Locate the cell with the specified text and output its [x, y] center coordinate. 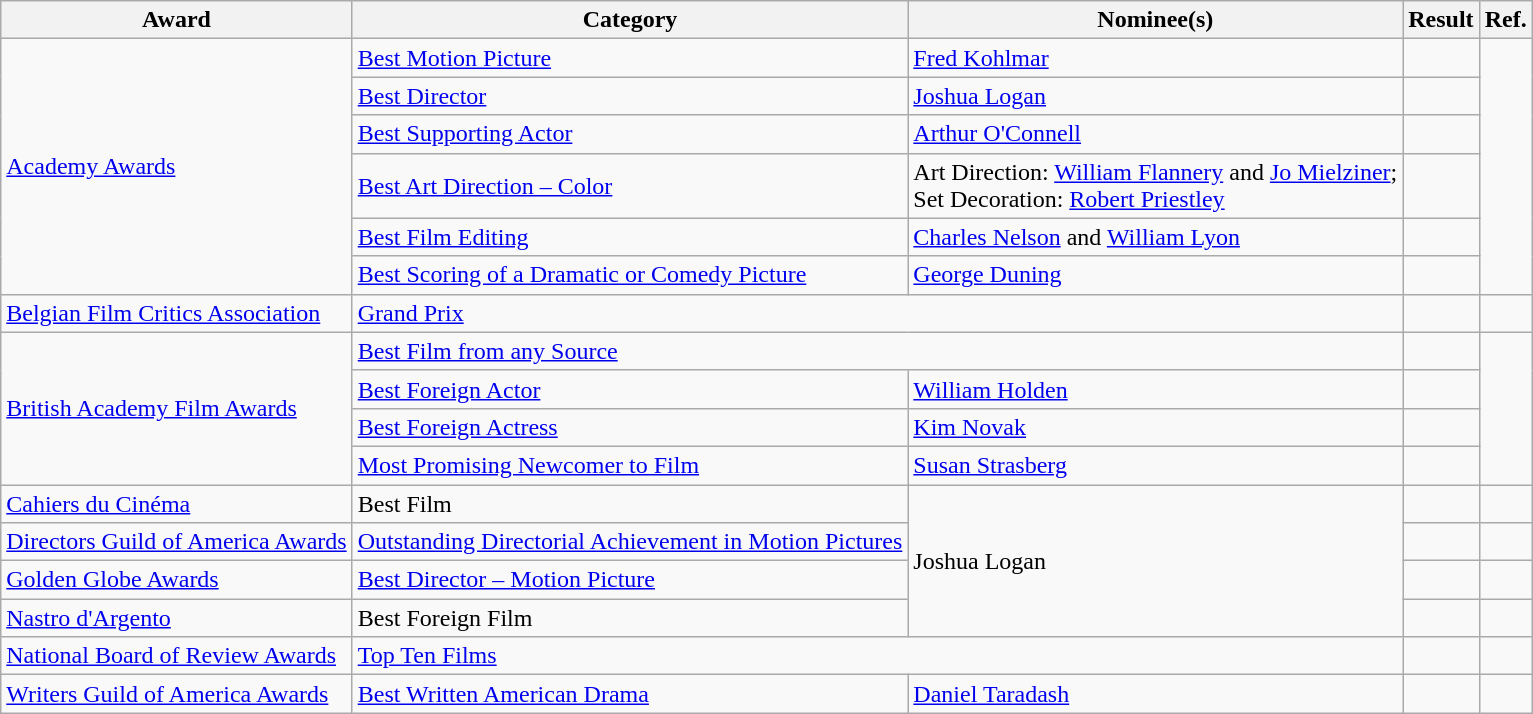
Charles Nelson and William Lyon [1156, 237]
Grand Prix [878, 313]
Fred Kohlmar [1156, 58]
Art Direction: William Flannery and Jo Mielziner; Set Decoration: Robert Priestley [1156, 186]
Award [176, 20]
Directors Guild of America Awards [176, 542]
Category [630, 20]
Best Motion Picture [630, 58]
Best Film from any Source [878, 351]
Best Written American Drama [630, 694]
Nominee(s) [1156, 20]
Belgian Film Critics Association [176, 313]
Best Film Editing [630, 237]
Writers Guild of America Awards [176, 694]
Best Director [630, 96]
Result [1441, 20]
Best Art Direction – Color [630, 186]
Susan Strasberg [1156, 465]
Kim Novak [1156, 427]
National Board of Review Awards [176, 656]
Best Scoring of a Dramatic or Comedy Picture [630, 275]
Daniel Taradash [1156, 694]
Arthur O'Connell [1156, 134]
Outstanding Directorial Achievement in Motion Pictures [630, 542]
Best Director – Motion Picture [630, 580]
Top Ten Films [878, 656]
Cahiers du Cinéma [176, 503]
British Academy Film Awards [176, 408]
George Duning [1156, 275]
Best Foreign Actor [630, 389]
Best Foreign Film [630, 618]
Academy Awards [176, 166]
Ref. [1506, 20]
Best Foreign Actress [630, 427]
Most Promising Newcomer to Film [630, 465]
Best Supporting Actor [630, 134]
Best Film [630, 503]
Nastro d'Argento [176, 618]
William Holden [1156, 389]
Golden Globe Awards [176, 580]
